Return [X, Y] of the center of cell containing provided text 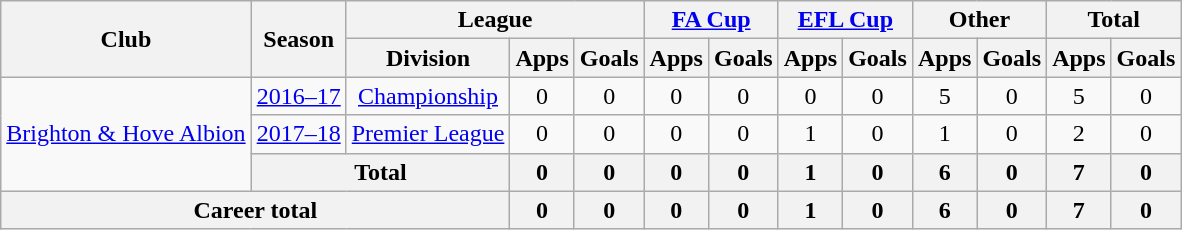
2017–18 [298, 134]
League [495, 20]
Career total [256, 210]
Other [979, 20]
2016–17 [298, 96]
Premier League [428, 134]
Season [298, 39]
Brighton & Hove Albion [126, 134]
2 [1079, 134]
FA Cup [711, 20]
Division [428, 58]
Championship [428, 96]
EFL Cup [845, 20]
Club [126, 39]
